Output the (x, y) coordinate of the center of the cell containing the given text.  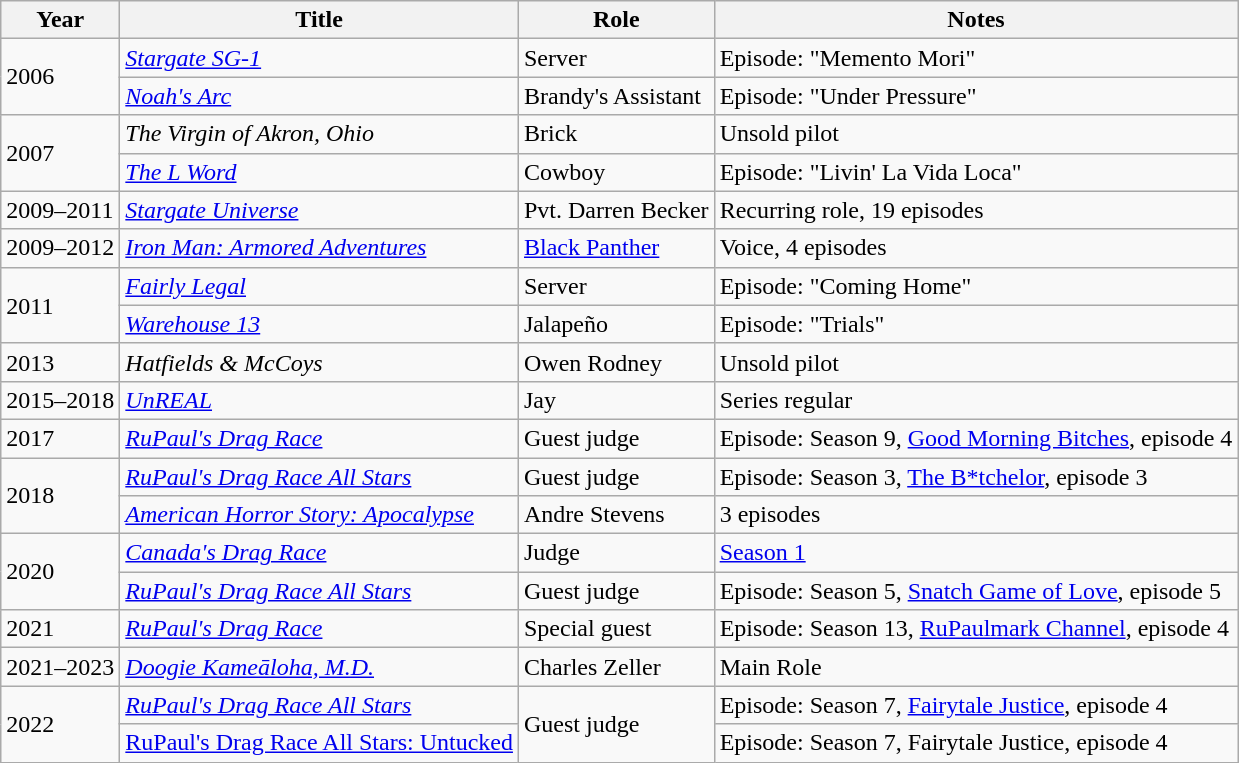
2011 (60, 305)
Owen Rodney (616, 362)
Episode: "Memento Mori" (976, 58)
Episode: "Trials" (976, 324)
Episode: "Coming Home" (976, 286)
Hatfields & McCoys (320, 362)
The Virgin of Akron, Ohio (320, 134)
Notes (976, 20)
Title (320, 20)
Jalapeño (616, 324)
Charles Zeller (616, 667)
Stargate SG-1 (320, 58)
Noah's Arc (320, 96)
Year (60, 20)
Brandy's Assistant (616, 96)
Brick (616, 134)
2009–2011 (60, 210)
Series regular (976, 400)
2021 (60, 629)
The L Word (320, 172)
2018 (60, 496)
2013 (60, 362)
Fairly Legal (320, 286)
Judge (616, 553)
Iron Man: Armored Adventures (320, 248)
Doogie Kameāloha, M.D. (320, 667)
Warehouse 13 (320, 324)
Pvt. Darren Becker (616, 210)
2021–2023 (60, 667)
Jay (616, 400)
2022 (60, 724)
Episode: Season 13, RuPaulmark Channel, episode 4 (976, 629)
Andre Stevens (616, 515)
Main Role (976, 667)
Episode: Season 5, Snatch Game of Love, episode 5 (976, 591)
UnREAL (320, 400)
Black Panther (616, 248)
2006 (60, 77)
Episode: "Under Pressure" (976, 96)
Episode: Season 3, The B*tchelor, episode 3 (976, 477)
2017 (60, 438)
RuPaul's Drag Race All Stars: Untucked (320, 743)
Voice, 4 episodes (976, 248)
Special guest (616, 629)
Role (616, 20)
2009–2012 (60, 248)
3 episodes (976, 515)
Season 1 (976, 553)
Episode: "Livin' La Vida Loca" (976, 172)
Stargate Universe (320, 210)
Cowboy (616, 172)
2007 (60, 153)
Recurring role, 19 episodes (976, 210)
Canada's Drag Race (320, 553)
2020 (60, 572)
American Horror Story: Apocalypse (320, 515)
Episode: Season 9, Good Morning Bitches, episode 4 (976, 438)
2015–2018 (60, 400)
